Return the [x, y] coordinate for the center point of the cell that contains the specified text.  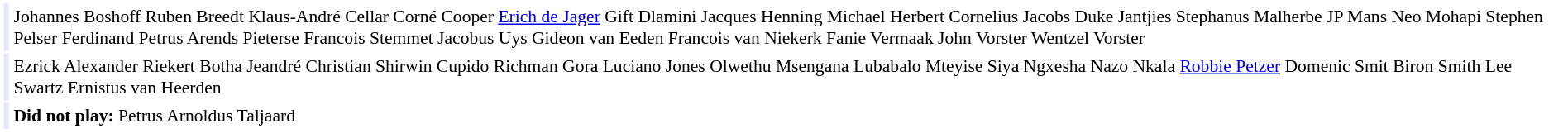
Did not play: Petrus Arnoldus Taljaard [788, 116]
